Extract the [x, y] coordinate from the center of the cell holding the provided text.  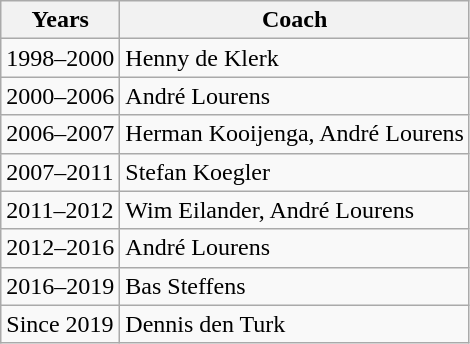
2012–2016 [60, 248]
2011–2012 [60, 210]
Coach [295, 20]
2000–2006 [60, 96]
1998–2000 [60, 58]
Wim Eilander, André Lourens [295, 210]
Years [60, 20]
Henny de Klerk [295, 58]
Bas Steffens [295, 286]
2007–2011 [60, 172]
Stefan Koegler [295, 172]
Herman Kooijenga, André Lourens [295, 134]
Since 2019 [60, 324]
2006–2007 [60, 134]
Dennis den Turk [295, 324]
2016–2019 [60, 286]
